Pinpoint the cell where the given text exists, returning its (x, y) midpoint coordinate. 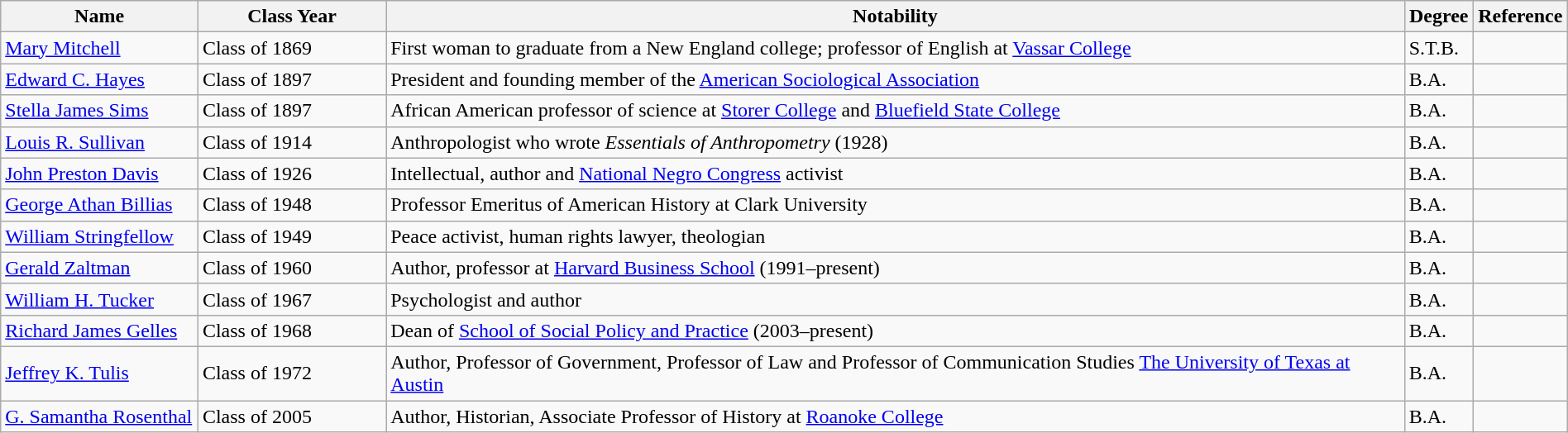
Dean of School of Social Policy and Practice (2003–present) (895, 331)
Richard James Gelles (99, 331)
First woman to graduate from a New England college; professor of English at Vassar College (895, 48)
John Preston Davis (99, 174)
Class of 1972 (291, 374)
S.T.B. (1439, 48)
Class of 1948 (291, 205)
Class of 1949 (291, 236)
Reference (1520, 17)
Class of 1967 (291, 299)
Name (99, 17)
Anthropologist who wrote Essentials of Anthropometry (1928) (895, 142)
Class Year (291, 17)
President and founding member of the American Sociological Association (895, 79)
Peace activist, human rights lawyer, theologian (895, 236)
Class of 1926 (291, 174)
William Stringfellow (99, 236)
Class of 1960 (291, 268)
Edward C. Hayes (99, 79)
African American professor of science at Storer College and Bluefield State College (895, 111)
Stella James Sims (99, 111)
Gerald Zaltman (99, 268)
Class of 1914 (291, 142)
Psychologist and author (895, 299)
Louis R. Sullivan (99, 142)
Jeffrey K. Tulis (99, 374)
Class of 1968 (291, 331)
Professor Emeritus of American History at Clark University (895, 205)
Class of 2005 (291, 416)
George Athan Billias (99, 205)
Author, professor at Harvard Business School (1991–present) (895, 268)
G. Samantha Rosenthal (99, 416)
Mary Mitchell (99, 48)
Author, Professor of Government, Professor of Law and Professor of Communication Studies The University of Texas at Austin (895, 374)
Degree (1439, 17)
Intellectual, author and National Negro Congress activist (895, 174)
William H. Tucker (99, 299)
Class of 1869 (291, 48)
Notability (895, 17)
Author, Historian, Associate Professor of History at Roanoke College (895, 416)
